Detect which cell encompasses the target text, then output its [X, Y] center coordinate. 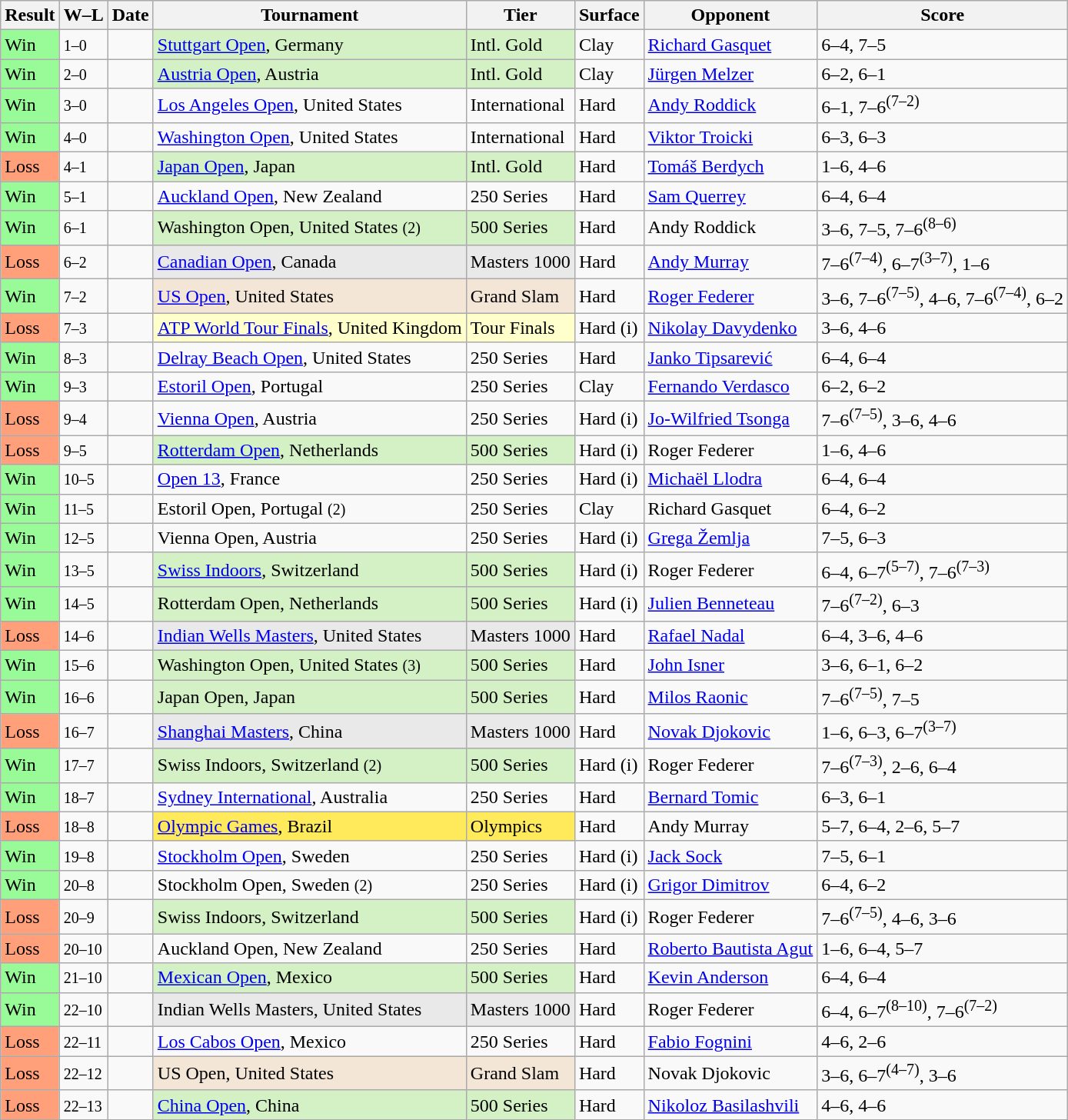
7–6(7–2), 6–3 [943, 605]
Sam Querrey [730, 196]
7–6(7–3), 2–6, 6–4 [943, 766]
9–5 [83, 450]
China Open, China [309, 1105]
Tomáš Berdych [730, 167]
Canadian Open, Canada [309, 262]
Jo-Wilfried Tsonga [730, 418]
3–6, 7–5, 7–6(8–6) [943, 228]
19–8 [83, 855]
Janko Tipsarević [730, 357]
Nikolay Davydenko [730, 328]
20–9 [83, 917]
22–12 [83, 1074]
5–1 [83, 196]
6–3, 6–3 [943, 137]
Result [30, 15]
7–6(7–5), 3–6, 4–6 [943, 418]
9–4 [83, 418]
Nikoloz Basilashvili [730, 1105]
Date [131, 15]
7–5, 6–1 [943, 855]
6–4, 3–6, 4–6 [943, 635]
15–6 [83, 665]
Stockholm Open, Sweden (2) [309, 885]
W–L [83, 15]
4–0 [83, 137]
Olympic Games, Brazil [309, 826]
Jack Sock [730, 855]
9–3 [83, 386]
22–10 [83, 1009]
Grigor Dimitrov [730, 885]
Tour Finals [520, 328]
6–4, 6–7(5–7), 7–6(7–3) [943, 569]
Grega Žemlja [730, 538]
4–1 [83, 167]
Surface [609, 15]
6–1 [83, 228]
Rafael Nadal [730, 635]
11–5 [83, 508]
20–8 [83, 885]
Los Angeles Open, United States [309, 106]
Swiss Indoors, Switzerland (2) [309, 766]
1–6, 6–4, 5–7 [943, 948]
6–1, 7–6(7–2) [943, 106]
4–6, 2–6 [943, 1042]
Los Cabos Open, Mexico [309, 1042]
13–5 [83, 569]
Delray Beach Open, United States [309, 357]
6–2, 6–1 [943, 74]
Viktor Troicki [730, 137]
6–3, 6–1 [943, 797]
Michaël Llodra [730, 479]
1–6, 6–3, 6–7(3–7) [943, 731]
3–6, 7–6(7–5), 4–6, 7–6(7–4), 6–2 [943, 297]
Sydney International, Australia [309, 797]
17–7 [83, 766]
John Isner [730, 665]
2–0 [83, 74]
7–3 [83, 328]
Estoril Open, Portugal (2) [309, 508]
3–6, 6–1, 6–2 [943, 665]
7–5, 6–3 [943, 538]
6–2, 6–2 [943, 386]
3–0 [83, 106]
Stockholm Open, Sweden [309, 855]
14–6 [83, 635]
22–13 [83, 1105]
14–5 [83, 605]
Fabio Fognini [730, 1042]
18–7 [83, 797]
7–6(7–5), 4–6, 3–6 [943, 917]
Estoril Open, Portugal [309, 386]
Olympics [520, 826]
Fernando Verdasco [730, 386]
7–2 [83, 297]
3–6, 4–6 [943, 328]
Washington Open, United States (2) [309, 228]
16–6 [83, 697]
21–10 [83, 978]
Washington Open, United States [309, 137]
Opponent [730, 15]
Tournament [309, 15]
Roberto Bautista Agut [730, 948]
22–11 [83, 1042]
Kevin Anderson [730, 978]
Jürgen Melzer [730, 74]
12–5 [83, 538]
10–5 [83, 479]
6–4, 6–7(8–10), 7–6(7–2) [943, 1009]
Julien Benneteau [730, 605]
7–6(7–5), 7–5 [943, 697]
16–7 [83, 731]
Mexican Open, Mexico [309, 978]
18–8 [83, 826]
Open 13, France [309, 479]
8–3 [83, 357]
Milos Raonic [730, 697]
4–6, 4–6 [943, 1105]
6–2 [83, 262]
7–6(7–4), 6–7(3–7), 1–6 [943, 262]
6–4, 7–5 [943, 45]
5–7, 6–4, 2–6, 5–7 [943, 826]
3–6, 6–7(4–7), 3–6 [943, 1074]
Stuttgart Open, Germany [309, 45]
20–10 [83, 948]
Austria Open, Austria [309, 74]
Bernard Tomic [730, 797]
Score [943, 15]
ATP World Tour Finals, United Kingdom [309, 328]
Shanghai Masters, China [309, 731]
Washington Open, United States (3) [309, 665]
Tier [520, 15]
1–0 [83, 45]
